Search for the cell housing the specified text and yield its [X, Y] center coordinate. 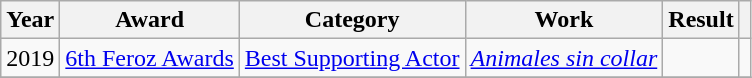
Result [701, 20]
Award [150, 20]
Category [352, 20]
6th Feroz Awards [150, 58]
Animales sin collar [564, 58]
Work [564, 20]
Year [30, 20]
Best Supporting Actor [352, 58]
2019 [30, 58]
